Return [X, Y] of the center of cell containing provided text 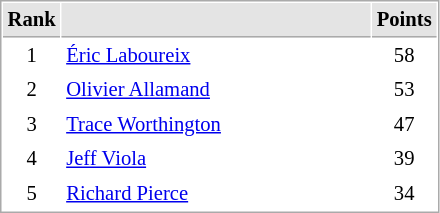
34 [404, 194]
Éric Laboureix [216, 56]
5 [32, 194]
4 [32, 158]
58 [404, 56]
39 [404, 158]
Richard Pierce [216, 194]
Rank [32, 20]
Trace Worthington [216, 124]
53 [404, 90]
Olivier Allamand [216, 90]
2 [32, 90]
47 [404, 124]
Jeff Viola [216, 158]
3 [32, 124]
Points [404, 20]
1 [32, 56]
